Return the (X, Y) coordinate for the center point of the cell that contains the specified text.  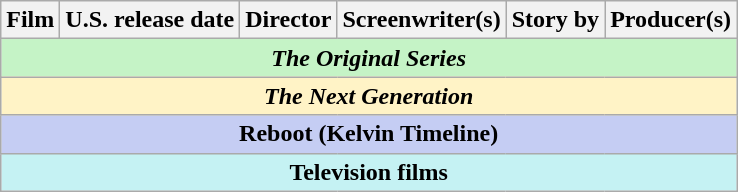
Director (288, 20)
Television films (369, 172)
The Original Series (369, 58)
The Next Generation (369, 96)
Producer(s) (671, 20)
Film (30, 20)
Story by (555, 20)
U.S. release date (150, 20)
Reboot (Kelvin Timeline) (369, 134)
Screenwriter(s) (422, 20)
